Return the [X, Y] coordinate for the center point of the cell that contains the specified text.  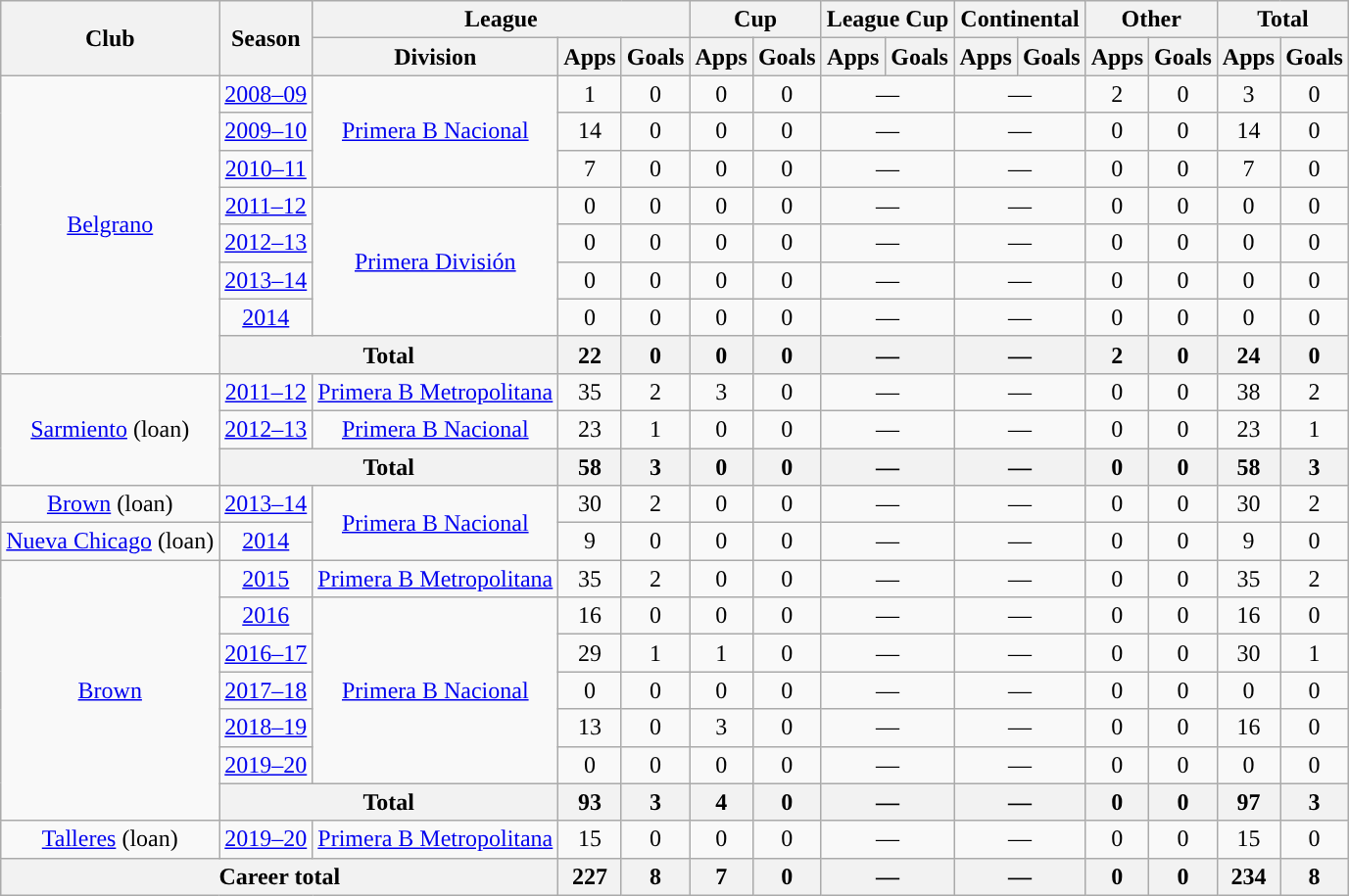
24 [1248, 354]
2008–09 [266, 94]
Sarmiento (loan) [110, 429]
13 [590, 728]
Other [1151, 20]
Career total [280, 876]
4 [721, 802]
227 [590, 876]
2016 [266, 616]
2010–11 [266, 168]
Brown [110, 690]
29 [590, 653]
2017–18 [266, 690]
Brown (loan) [110, 504]
97 [1248, 802]
League Cup [888, 20]
Continental [1020, 20]
Primera División [435, 261]
Division [435, 57]
Club [110, 38]
2018–19 [266, 728]
League [502, 20]
Belgrano [110, 224]
38 [1248, 392]
2016–17 [266, 653]
Cup [755, 20]
Season [266, 38]
Nueva Chicago (loan) [110, 542]
Talleres (loan) [110, 839]
2015 [266, 579]
93 [590, 802]
2009–10 [266, 131]
22 [590, 354]
234 [1248, 876]
